Return [x, y] of the center of cell containing provided text 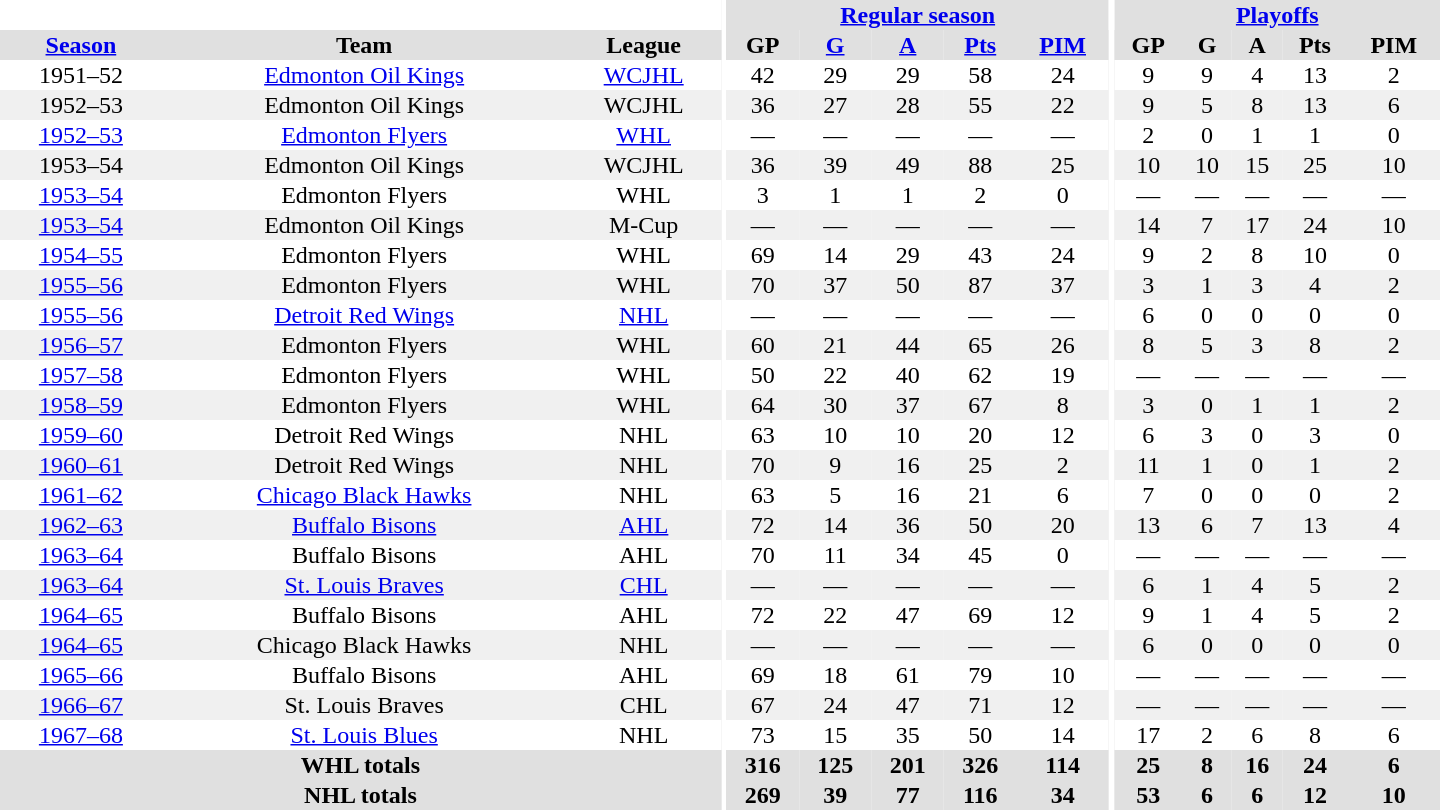
Regular season [917, 15]
1965–66 [81, 675]
1956–57 [81, 345]
44 [908, 345]
1960–61 [81, 465]
1959–60 [81, 435]
326 [980, 765]
Team [364, 45]
71 [980, 705]
35 [908, 735]
Season [81, 45]
62 [980, 375]
1958–59 [81, 405]
125 [836, 765]
64 [762, 405]
49 [908, 165]
Playoffs [1277, 15]
42 [762, 75]
60 [762, 345]
St. Louis Blues [364, 735]
73 [762, 735]
League [644, 45]
1962–63 [81, 525]
61 [908, 675]
1957–58 [81, 375]
1951–52 [81, 75]
65 [980, 345]
87 [980, 285]
43 [980, 255]
269 [762, 795]
45 [980, 555]
316 [762, 765]
77 [908, 795]
NHL totals [360, 795]
58 [980, 75]
79 [980, 675]
28 [908, 105]
1954–55 [81, 255]
19 [1062, 375]
26 [1062, 345]
30 [836, 405]
114 [1062, 765]
88 [980, 165]
53 [1148, 795]
116 [980, 795]
1966–67 [81, 705]
1967–68 [81, 735]
40 [908, 375]
27 [836, 105]
55 [980, 105]
M-Cup [644, 225]
WHL totals [360, 765]
18 [836, 675]
201 [908, 765]
1961–62 [81, 495]
